Return (X, Y) of the center of cell containing provided text 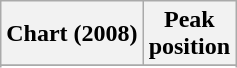
Peak position (189, 34)
Chart (2008) (72, 34)
